Determine the [x, y] coordinate at the center of the cell enclosing the given text.  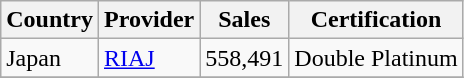
Country [50, 20]
Sales [244, 20]
Double Platinum [376, 58]
Japan [50, 58]
RIAJ [148, 58]
Certification [376, 20]
558,491 [244, 58]
Provider [148, 20]
